From the cell containing the given text, extract its center point as (x, y) coordinate. 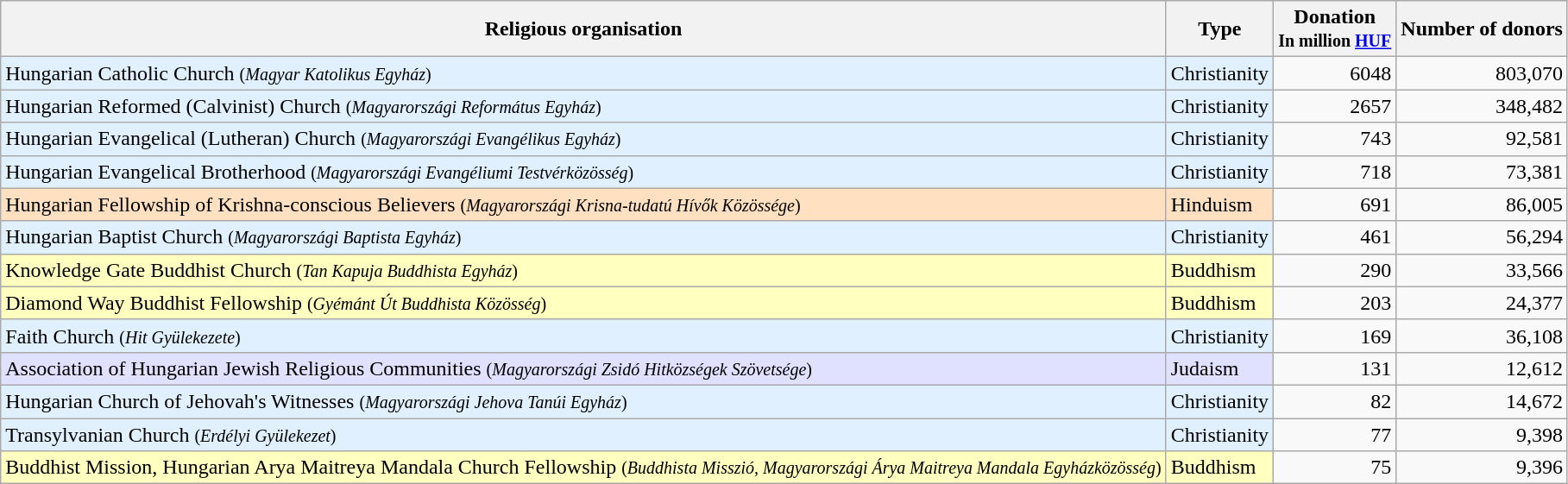
718 (1335, 172)
24,377 (1483, 303)
743 (1335, 139)
Hungarian Baptist Church (Magyarországi Baptista Egyház) (583, 237)
Knowledge Gate Buddhist Church (Tan Kapuja Buddhista Egyház) (583, 270)
203 (1335, 303)
131 (1335, 368)
77 (1335, 434)
14,672 (1483, 401)
Judaism (1219, 368)
6048 (1335, 73)
461 (1335, 237)
73,381 (1483, 172)
169 (1335, 336)
290 (1335, 270)
Diamond Way Buddhist Fellowship (Gyémánt Út Buddhista Közösség) (583, 303)
Hungarian Evangelical (Lutheran) Church (Magyarországi Evangélikus Egyház) (583, 139)
348,482 (1483, 106)
Religious organisation (583, 29)
Hinduism (1219, 204)
Hungarian Fellowship of Krishna-conscious Believers (Magyarországi Krisna-tudatú Hívők Közössége) (583, 204)
75 (1335, 468)
Association of Hungarian Jewish Religious Communities (Magyarországi Zsidó Hitközségek Szövetsége) (583, 368)
691 (1335, 204)
DonationIn million HUF (1335, 29)
12,612 (1483, 368)
Transylvanian Church (Erdélyi Gyülekezet) (583, 434)
Type (1219, 29)
Faith Church (Hit Gyülekezete) (583, 336)
Buddhist Mission, Hungarian Arya Maitreya Mandala Church Fellowship (Buddhista Misszió, Magyarországi Árya Maitreya Mandala Egyházközösség) (583, 468)
36,108 (1483, 336)
82 (1335, 401)
803,070 (1483, 73)
Hungarian Church of Jehovah's Witnesses (Magyarországi Jehova Tanúi Egyház) (583, 401)
Hungarian Evangelical Brotherhood (Magyarországi Evangéliumi Testvérközösség) (583, 172)
92,581 (1483, 139)
9,398 (1483, 434)
86,005 (1483, 204)
Hungarian Catholic Church (Magyar Katolikus Egyház) (583, 73)
Number of donors (1483, 29)
56,294 (1483, 237)
Hungarian Reformed (Calvinist) Church (Magyarországi Református Egyház) (583, 106)
33,566 (1483, 270)
2657 (1335, 106)
9,396 (1483, 468)
